Determine the (x, y) coordinate at the center of the cell enclosing the given text.  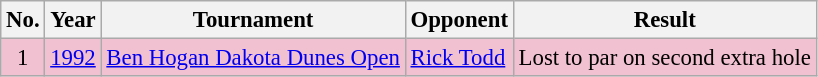
1992 (73, 58)
Ben Hogan Dakota Dunes Open (253, 58)
Year (73, 20)
Rick Todd (459, 58)
Tournament (253, 20)
Opponent (459, 20)
1 (23, 58)
Lost to par on second extra hole (664, 58)
No. (23, 20)
Result (664, 20)
